Provide the (X, Y) coordinate of the cell's center where the given text is located.  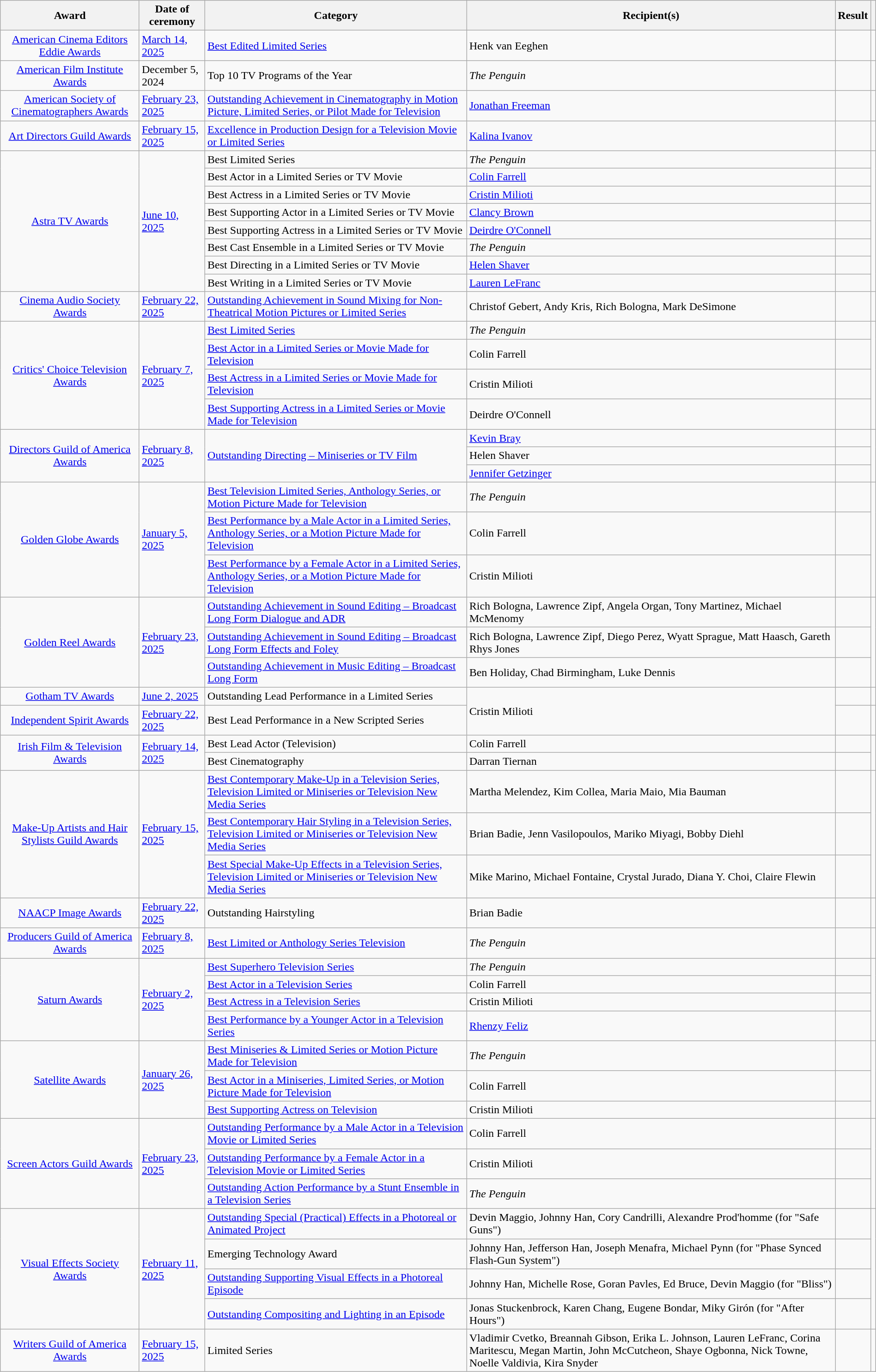
American Film Institute Awards (70, 76)
Best Actor in a Limited Series or Movie Made for Television (336, 354)
Jonathan Freeman (651, 105)
February 2, 2025 (172, 999)
Best Performance by a Female Actor in a Limited Series, Anthology Series, or a Motion Picture Made for Television (336, 576)
Kevin Bray (651, 438)
Independent Spirit Awards (70, 720)
Satellite Awards (70, 1079)
Martha Melendez, Kim Collea, Maria Maio, Mia Bauman (651, 792)
Top 10 TV Programs of the Year (336, 76)
Best Cast Ensemble in a Limited Series or TV Movie (336, 247)
January 26, 2025 (172, 1079)
Best Actress in a Limited Series or Movie Made for Television (336, 384)
Henk van Eeghen (651, 45)
Award (70, 16)
Recipient(s) (651, 16)
Golden Reel Awards (70, 642)
Best Cinematography (336, 762)
Johnny Han, Michelle Rose, Goran Pavles, Ed Bruce, Devin Maggio (for "Bliss") (651, 1284)
Golden Globe Awards (70, 540)
Best Performance by a Younger Actor in a Television Series (336, 1026)
Best Limited or Anthology Series Television (336, 943)
Jonas Stuckenbrock, Karen Chang, Eugene Bondar, Miky Girón (for "After Hours") (651, 1314)
Art Directors Guild Awards (70, 136)
Best Actress in a Television Series (336, 1002)
Result (853, 16)
Brian Badie (651, 913)
Outstanding Supporting Visual Effects in a Photoreal Episode (336, 1284)
Best Supporting Actress on Television (336, 1110)
Outstanding Achievement in Cinematography in Motion Picture, Limited Series, or Pilot Made for Television (336, 105)
Best Actress in a Limited Series or TV Movie (336, 195)
Producers Guild of America Awards (70, 943)
Best Contemporary Hair Styling in a Television Series, Television Limited or Miniseries or Television New Media Series (336, 834)
Best Edited Limited Series (336, 45)
Christof Gebert, Andy Kris, Rich Bologna, Mark DeSimone (651, 307)
Best Lead Actor (Television) (336, 744)
Best Writing in a Limited Series or TV Movie (336, 282)
Limited Series (336, 1350)
Outstanding Hairstyling (336, 913)
Outstanding Action Performance by a Stunt Ensemble in a Television Series (336, 1194)
Best Actor in a Miniseries, Limited Series, or Motion Picture Made for Television (336, 1086)
Mike Marino, Michael Fontaine, Crystal Jurado, Diana Y. Choi, Claire Flewin (651, 877)
Date of ceremony (172, 16)
Clancy Brown (651, 212)
Best Supporting Actress in a Limited Series or Movie Made for Television (336, 414)
Jennifer Getzinger (651, 473)
Gotham TV Awards (70, 696)
Outstanding Lead Performance in a Limited Series (336, 696)
Saturn Awards (70, 999)
Best Performance by a Male Actor in a Limited Series, Anthology Series, or a Motion Picture Made for Television (336, 533)
Critics' Choice Television Awards (70, 375)
Lauren LeFranc (651, 282)
Directors Guild of America Awards (70, 456)
December 5, 2024 (172, 76)
Emerging Technology Award (336, 1254)
Kalina Ivanov (651, 136)
Johnny Han, Jefferson Han, Joseph Menafra, Michael Pynn (for "Phase Synced Flash-Gun System") (651, 1254)
Cinema Audio Society Awards (70, 307)
Best Superhero Television Series (336, 967)
Devin Maggio, Johnny Han, Cory Candrilli, Alexandre Prod'homme (for "Safe Guns") (651, 1224)
Best Lead Performance in a New Scripted Series (336, 720)
February 7, 2025 (172, 375)
American Society of Cinematographers Awards (70, 105)
Writers Guild of America Awards (70, 1350)
June 2, 2025 (172, 696)
Best Supporting Actor in a Limited Series or TV Movie (336, 212)
Best Special Make-Up Effects in a Television Series, Television Limited or Miniseries or Television New Media Series (336, 877)
Ben Holiday, Chad Birmingham, Luke Dennis (651, 672)
Best Contemporary Make-Up in a Television Series, Television Limited or Miniseries or Television New Media Series (336, 792)
Best Actor in a Limited Series or TV Movie (336, 177)
Outstanding Achievement in Sound Mixing for Non-Theatrical Motion Pictures or Limited Series (336, 307)
February 11, 2025 (172, 1269)
Darran Tiernan (651, 762)
Best Miniseries & Limited Series or Motion Picture Made for Television (336, 1055)
Outstanding Compositing and Lighting in an Episode (336, 1314)
March 14, 2025 (172, 45)
Outstanding Special (Practical) Effects in a Photoreal or Animated Project (336, 1224)
Best Actor in a Television Series (336, 984)
Outstanding Performance by a Female Actor in a Television Movie or Limited Series (336, 1164)
Outstanding Achievement in Sound Editing – Broadcast Long Form Effects and Foley (336, 642)
Outstanding Achievement in Sound Editing – Broadcast Long Form Dialogue and ADR (336, 612)
January 5, 2025 (172, 540)
Best Television Limited Series, Anthology Series, or Motion Picture Made for Television (336, 497)
Outstanding Achievement in Music Editing – Broadcast Long Form (336, 672)
Excellence in Production Design for a Television Movie or Limited Series (336, 136)
Make-Up Artists and Hair Stylists Guild Awards (70, 834)
June 10, 2025 (172, 221)
Rich Bologna, Lawrence Zipf, Diego Perez, Wyatt Sprague, Matt Haasch, Gareth Rhys Jones (651, 642)
February 14, 2025 (172, 753)
American Cinema Editors Eddie Awards (70, 45)
Visual Effects Society Awards (70, 1269)
Rhenzy Feliz (651, 1026)
Outstanding Performance by a Male Actor in a Television Movie or Limited Series (336, 1133)
Best Supporting Actress in a Limited Series or TV Movie (336, 230)
Astra TV Awards (70, 221)
Screen Actors Guild Awards (70, 1164)
Brian Badie, Jenn Vasilopoulos, Mariko Miyagi, Bobby Diehl (651, 834)
Outstanding Directing – Miniseries or TV Film (336, 456)
Category (336, 16)
NAACP Image Awards (70, 913)
Best Directing in a Limited Series or TV Movie (336, 265)
Rich Bologna, Lawrence Zipf, Angela Organ, Tony Martinez, Michael McMenomy (651, 612)
Irish Film & Television Awards (70, 753)
